Return [X, Y] of the center of cell containing provided text 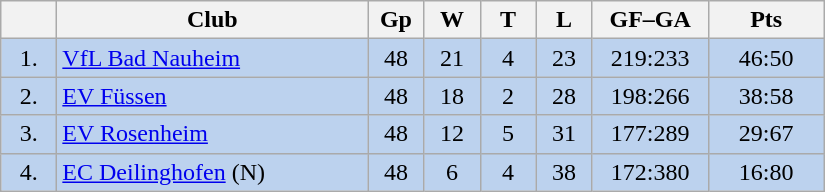
W [452, 20]
38:58 [766, 96]
4. [29, 172]
EC Deilinghofen (N) [212, 172]
28 [564, 96]
2. [29, 96]
L [564, 20]
219:233 [650, 58]
29:67 [766, 134]
EV Rosenheim [212, 134]
31 [564, 134]
5 [508, 134]
38 [564, 172]
3. [29, 134]
198:266 [650, 96]
Pts [766, 20]
172:380 [650, 172]
18 [452, 96]
Gp [396, 20]
12 [452, 134]
EV Füssen [212, 96]
2 [508, 96]
6 [452, 172]
Club [212, 20]
16:80 [766, 172]
21 [452, 58]
23 [564, 58]
46:50 [766, 58]
177:289 [650, 134]
1. [29, 58]
T [508, 20]
VfL Bad Nauheim [212, 58]
GF–GA [650, 20]
